Search for the cell housing the specified text and yield its [X, Y] center coordinate. 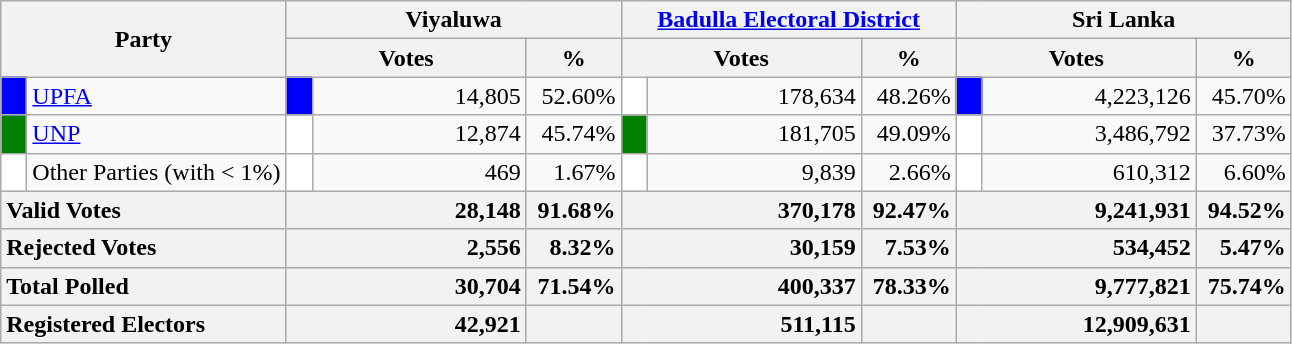
2.66% [908, 172]
30,159 [741, 248]
610,312 [1089, 172]
42,921 [406, 324]
UNP [156, 134]
45.74% [574, 134]
UPFA [156, 96]
1.67% [574, 172]
Badulla Electoral District [788, 20]
3,486,792 [1089, 134]
Total Polled [144, 286]
48.26% [908, 96]
6.60% [1244, 172]
Other Parties (with < 1%) [156, 172]
370,178 [741, 210]
400,337 [741, 286]
28,148 [406, 210]
12,909,631 [1076, 324]
9,777,821 [1076, 286]
181,705 [754, 134]
78.33% [908, 286]
7.53% [908, 248]
14,805 [419, 96]
2,556 [406, 248]
9,839 [754, 172]
511,115 [741, 324]
469 [419, 172]
75.74% [1244, 286]
4,223,126 [1089, 96]
91.68% [574, 210]
30,704 [406, 286]
178,634 [754, 96]
94.52% [1244, 210]
Valid Votes [144, 210]
37.73% [1244, 134]
Viyaluwa [454, 20]
45.70% [1244, 96]
92.47% [908, 210]
Sri Lanka [1124, 20]
Rejected Votes [144, 248]
12,874 [419, 134]
71.54% [574, 286]
49.09% [908, 134]
52.60% [574, 96]
8.32% [574, 248]
Registered Electors [144, 324]
534,452 [1076, 248]
Party [144, 39]
5.47% [1244, 248]
9,241,931 [1076, 210]
